Locate the cell with the specified text and output its [x, y] center coordinate. 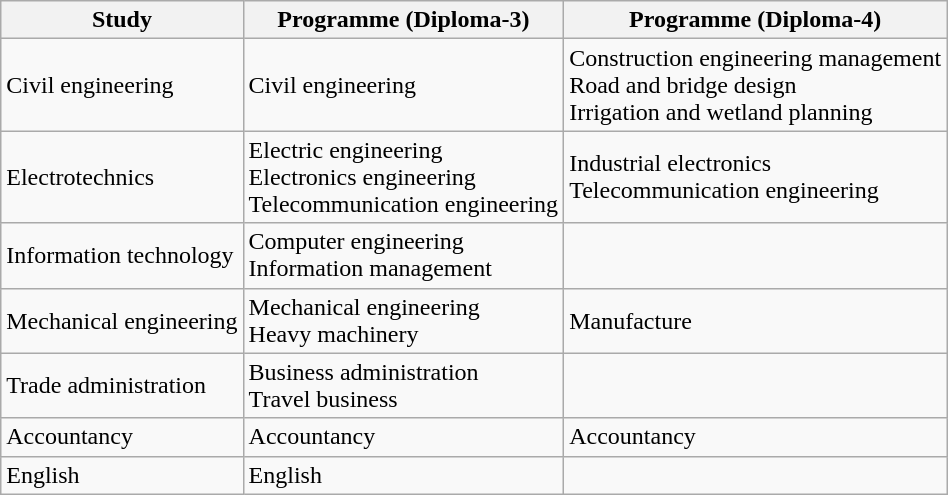
Electrotechnics [122, 177]
Trade administration [122, 386]
Mechanical engineering [122, 320]
Business administration Travel business [404, 386]
Industrial electronics Telecommunication engineering [756, 177]
Electric engineering Electronics engineering Telecommunication engineering [404, 177]
Mechanical engineering Heavy machinery [404, 320]
Computer engineering Information management [404, 256]
Construction engineering management Road and bridge design Irrigation and wetland planning [756, 85]
Information technology [122, 256]
Programme (Diploma-3) [404, 20]
Programme (Diploma-4) [756, 20]
Manufacture [756, 320]
Study [122, 20]
